Detect which cell encompasses the target text, then output its (x, y) center coordinate. 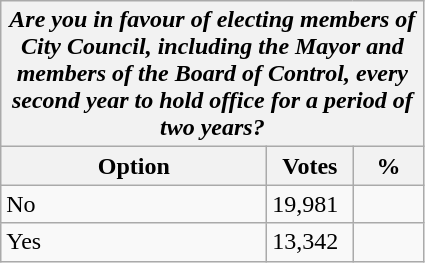
No (134, 204)
Votes (310, 166)
Yes (134, 242)
Option (134, 166)
19,981 (310, 204)
13,342 (310, 242)
% (388, 166)
